Find where the given text appears and provide that cell's center as [X, Y] coordinate. 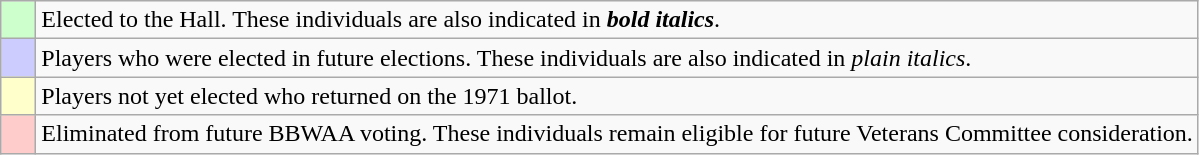
Eliminated from future BBWAA voting. These individuals remain eligible for future Veterans Committee consideration. [618, 134]
Elected to the Hall. These individuals are also indicated in bold italics. [618, 20]
Players who were elected in future elections. These individuals are also indicated in plain italics. [618, 58]
Players not yet elected who returned on the 1971 ballot. [618, 96]
